Find where the given text appears and provide that cell's center as [X, Y] coordinate. 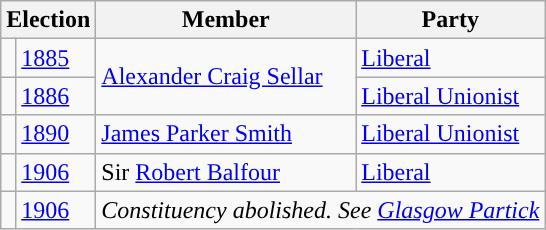
Election [48, 20]
Sir Robert Balfour [226, 172]
1890 [56, 134]
Member [226, 20]
Alexander Craig Sellar [226, 77]
1885 [56, 58]
Constituency abolished. See Glasgow Partick [320, 210]
James Parker Smith [226, 134]
1886 [56, 96]
Party [450, 20]
